Capture the cell that displays the provided text and extract its [X, Y] central coordinate. 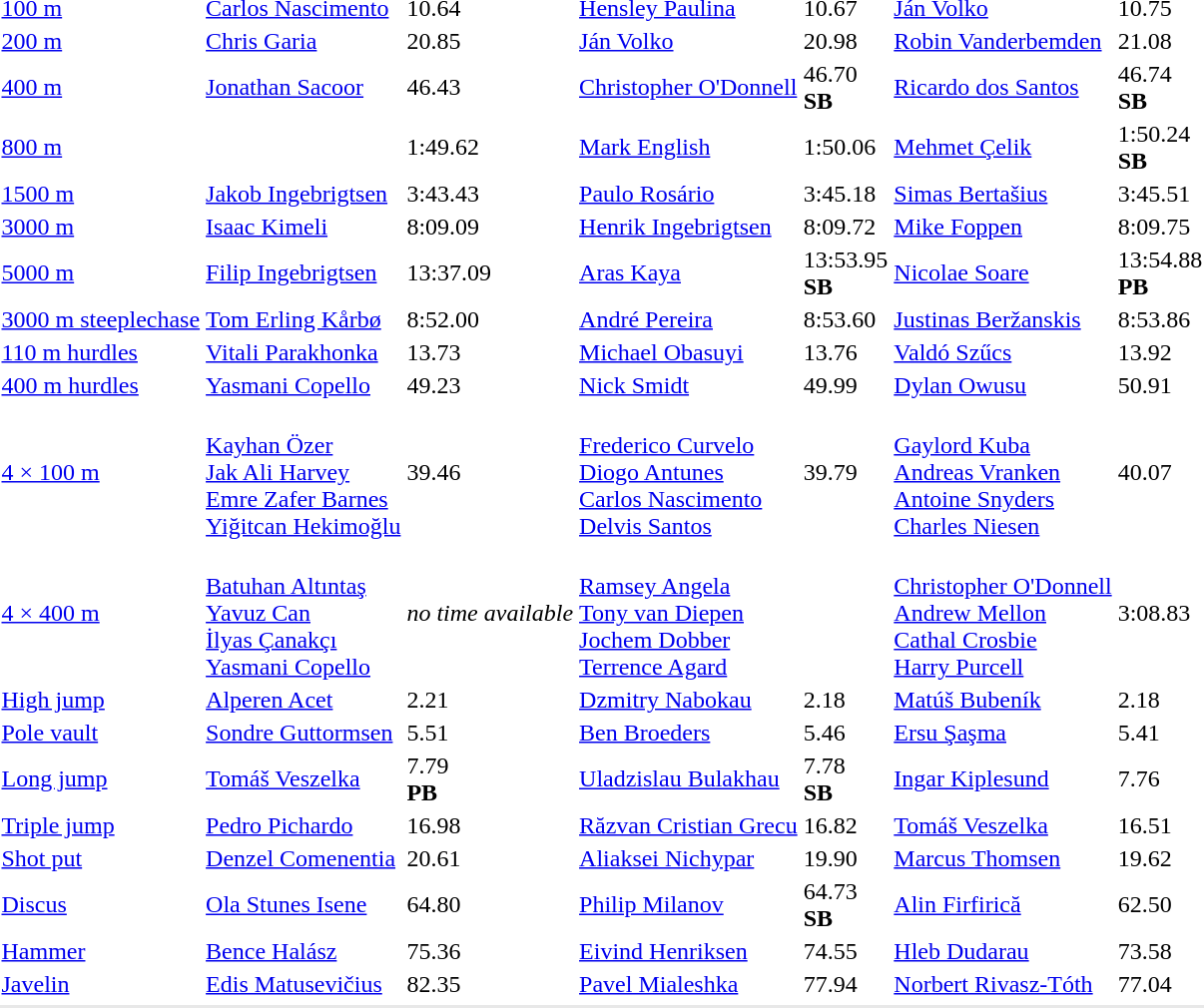
39.46 [490, 472]
High jump [101, 700]
3000 m steeplechase [101, 319]
Shot put [101, 858]
16.82 [846, 825]
Jonathan Sacoor [303, 88]
Ben Broeders [689, 733]
Simas Bertašius [1002, 194]
Hleb Dudarau [1002, 951]
8:53.86 [1160, 319]
Paulo Rosário [689, 194]
13.76 [846, 352]
Mehmet Çelik [1002, 148]
1:49.62 [490, 148]
8:52.00 [490, 319]
Christopher O'Donnell [689, 88]
Ján Volko [689, 41]
Ersu Şaşma [1002, 733]
Nicolae Soare [1002, 273]
Nick Smidt [689, 385]
Christopher O'DonnellAndrew MellonCathal CrosbieHarry Purcell [1002, 613]
Kayhan ÖzerJak Ali HarveyEmre Zafer BarnesYiğitcan Hekimoğlu [303, 472]
Alperen Acet [303, 700]
Valdó Szűcs [1002, 352]
3:08.83 [1160, 613]
Michael Obasuyi [689, 352]
3:45.51 [1160, 194]
Philip Milanov [689, 904]
Pole vault [101, 733]
8:53.60 [846, 319]
Yasmani Copello [303, 385]
64.73SB [846, 904]
16.51 [1160, 825]
400 m [101, 88]
13:54.88PB [1160, 273]
40.07 [1160, 472]
Denzel Comenentia [303, 858]
1:50.06 [846, 148]
Javelin [101, 984]
Ola Stunes Isene [303, 904]
Pedro Pichardo [303, 825]
21.08 [1160, 41]
Long jump [101, 778]
39.79 [846, 472]
Triple jump [101, 825]
7.78SB [846, 778]
50.91 [1160, 385]
19.90 [846, 858]
André Pereira [689, 319]
Aliaksei Nichypar [689, 858]
49.99 [846, 385]
7.79PB [490, 778]
Hammer [101, 951]
Edis Matusevičius [303, 984]
200 m [101, 41]
5.51 [490, 733]
64.80 [490, 904]
Discus [101, 904]
Vitali Parakhonka [303, 352]
13.92 [1160, 352]
Bence Halász [303, 951]
Aras Kaya [689, 273]
46.43 [490, 88]
110 m hurdles [101, 352]
Dzmitry Nabokau [689, 700]
Justinas Beržanskis [1002, 319]
5000 m [101, 273]
3000 m [101, 227]
Eivind Henriksen [689, 951]
62.50 [1160, 904]
74.55 [846, 951]
8:09.09 [490, 227]
Robin Vanderbemden [1002, 41]
75.36 [490, 951]
Frederico CurveloDiogo AntunesCarlos NascimentoDelvis Santos [689, 472]
19.62 [1160, 858]
Tom Erling Kårbø [303, 319]
20.61 [490, 858]
Ramsey AngelaTony van DiepenJochem DobberTerrence Agard [689, 613]
20.85 [490, 41]
8:09.75 [1160, 227]
1500 m [101, 194]
Henrik Ingebrigtsen [689, 227]
4 × 400 m [101, 613]
Sondre Guttormsen [303, 733]
Filip Ingebrigtsen [303, 273]
5.46 [846, 733]
Alin Firfirică [1002, 904]
Pavel Mialeshka [689, 984]
Matúš Bubeník [1002, 700]
Marcus Thomsen [1002, 858]
Mike Foppen [1002, 227]
Gaylord KubaAndreas VrankenAntoine SnydersCharles Niesen [1002, 472]
46.70SB [846, 88]
13:37.09 [490, 273]
2.21 [490, 700]
Dylan Owusu [1002, 385]
77.04 [1160, 984]
400 m hurdles [101, 385]
Isaac Kimeli [303, 227]
4 × 100 m [101, 472]
5.41 [1160, 733]
13.73 [490, 352]
46.74SB [1160, 88]
Ricardo dos Santos [1002, 88]
Norbert Rivasz-Tóth [1002, 984]
Batuhan AltıntaşYavuz Canİlyas ÇanakçıYasmani Copello [303, 613]
73.58 [1160, 951]
49.23 [490, 385]
Jakob Ingebrigtsen [303, 194]
8:09.72 [846, 227]
20.98 [846, 41]
Răzvan Cristian Grecu [689, 825]
3:43.43 [490, 194]
Mark English [689, 148]
13:53.95SB [846, 273]
82.35 [490, 984]
Ingar Kiplesund [1002, 778]
1:50.24SB [1160, 148]
7.76 [1160, 778]
77.94 [846, 984]
no time available [490, 613]
16.98 [490, 825]
Chris Garia [303, 41]
800 m [101, 148]
Uladzislau Bulakhau [689, 778]
3:45.18 [846, 194]
